Provide the [X, Y] coordinate of the cell's center where the given text is located.  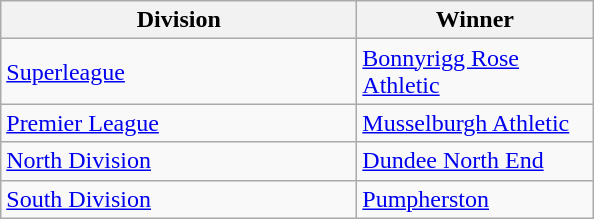
North Division [179, 161]
Winner [475, 20]
Musselburgh Athletic [475, 123]
Superleague [179, 72]
Division [179, 20]
South Division [179, 199]
Bonnyrigg Rose Athletic [475, 72]
Premier League [179, 123]
Pumpherston [475, 199]
Dundee North End [475, 161]
